Provide the [x, y] coordinate of the cell's center where the given text is located.  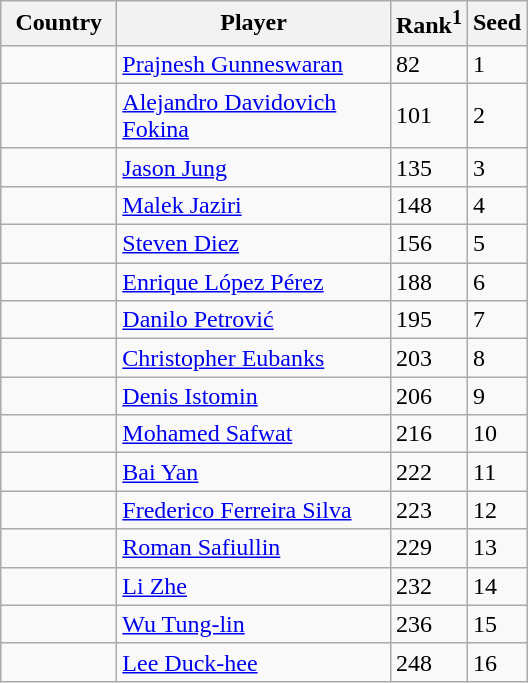
Roman Safiullin [254, 548]
14 [496, 586]
223 [428, 510]
9 [496, 396]
5 [496, 244]
216 [428, 434]
Mohamed Safwat [254, 434]
Enrique López Pérez [254, 282]
Bai Yan [254, 472]
Rank1 [428, 24]
8 [496, 358]
12 [496, 510]
Lee Duck-hee [254, 662]
248 [428, 662]
236 [428, 624]
148 [428, 205]
Jason Jung [254, 167]
Malek Jaziri [254, 205]
3 [496, 167]
15 [496, 624]
16 [496, 662]
Country [59, 24]
Li Zhe [254, 586]
82 [428, 64]
10 [496, 434]
Wu Tung-lin [254, 624]
Frederico Ferreira Silva [254, 510]
1 [496, 64]
203 [428, 358]
101 [428, 116]
135 [428, 167]
11 [496, 472]
7 [496, 320]
229 [428, 548]
206 [428, 396]
222 [428, 472]
Denis Istomin [254, 396]
6 [496, 282]
Danilo Petrović [254, 320]
Christopher Eubanks [254, 358]
Prajnesh Gunneswaran [254, 64]
232 [428, 586]
Seed [496, 24]
13 [496, 548]
Player [254, 24]
195 [428, 320]
4 [496, 205]
156 [428, 244]
Steven Diez [254, 244]
2 [496, 116]
Alejandro Davidovich Fokina [254, 116]
188 [428, 282]
